Capture the cell that displays the provided text and extract its [X, Y] central coordinate. 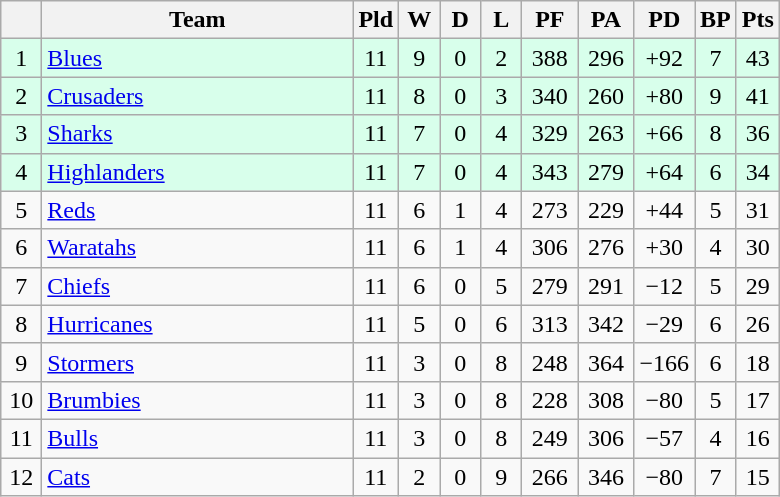
Highlanders [198, 172]
18 [758, 362]
228 [550, 400]
34 [758, 172]
Hurricanes [198, 324]
Reds [198, 210]
PD [664, 20]
BP [716, 20]
−57 [664, 438]
343 [550, 172]
291 [606, 286]
Cats [198, 477]
342 [606, 324]
43 [758, 58]
276 [606, 248]
Chiefs [198, 286]
31 [758, 210]
PA [606, 20]
Team [198, 20]
10 [22, 400]
17 [758, 400]
30 [758, 248]
D [460, 20]
248 [550, 362]
PF [550, 20]
+44 [664, 210]
Waratahs [198, 248]
263 [606, 134]
36 [758, 134]
388 [550, 58]
229 [606, 210]
364 [606, 362]
L [502, 20]
308 [606, 400]
346 [606, 477]
273 [550, 210]
Pts [758, 20]
Sharks [198, 134]
W [420, 20]
329 [550, 134]
12 [22, 477]
+64 [664, 172]
16 [758, 438]
+66 [664, 134]
266 [550, 477]
249 [550, 438]
Stormers [198, 362]
Blues [198, 58]
Pld [376, 20]
296 [606, 58]
260 [606, 96]
Brumbies [198, 400]
+92 [664, 58]
−29 [664, 324]
313 [550, 324]
41 [758, 96]
340 [550, 96]
26 [758, 324]
−166 [664, 362]
−12 [664, 286]
+30 [664, 248]
29 [758, 286]
+80 [664, 96]
Crusaders [198, 96]
Bulls [198, 438]
15 [758, 477]
